Locate the cell with the specified text and output its (x, y) center coordinate. 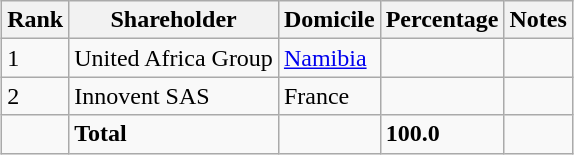
Namibia (329, 58)
Percentage (442, 20)
United Africa Group (174, 58)
1 (36, 58)
Domicile (329, 20)
100.0 (442, 134)
Total (174, 134)
Innovent SAS (174, 96)
Rank (36, 20)
Notes (538, 20)
Shareholder (174, 20)
2 (36, 96)
France (329, 96)
